Pinpoint the cell where the given text exists, returning its [X, Y] midpoint coordinate. 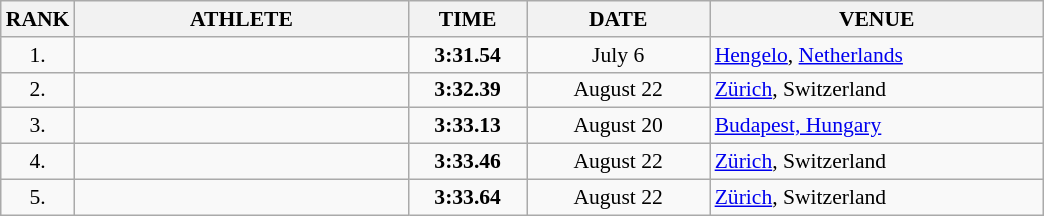
July 6 [618, 55]
RANK [38, 19]
3:31.54 [468, 55]
3:33.64 [468, 197]
August 20 [618, 126]
VENUE [877, 19]
Budapest, Hungary [877, 126]
3:32.39 [468, 90]
1. [38, 55]
3:33.13 [468, 126]
DATE [618, 19]
5. [38, 197]
3. [38, 126]
TIME [468, 19]
2. [38, 90]
4. [38, 162]
Hengelo, Netherlands [877, 55]
ATHLETE [241, 19]
3:33.46 [468, 162]
